Return (x, y) of the center of cell containing provided text 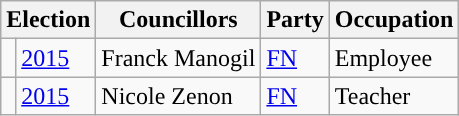
Teacher (394, 96)
Election (48, 20)
Councillors (178, 20)
Occupation (394, 20)
Nicole Zenon (178, 96)
Party (295, 20)
Franck Manogil (178, 58)
Employee (394, 58)
